Determine the [x, y] coordinate at the center of the cell enclosing the given text.  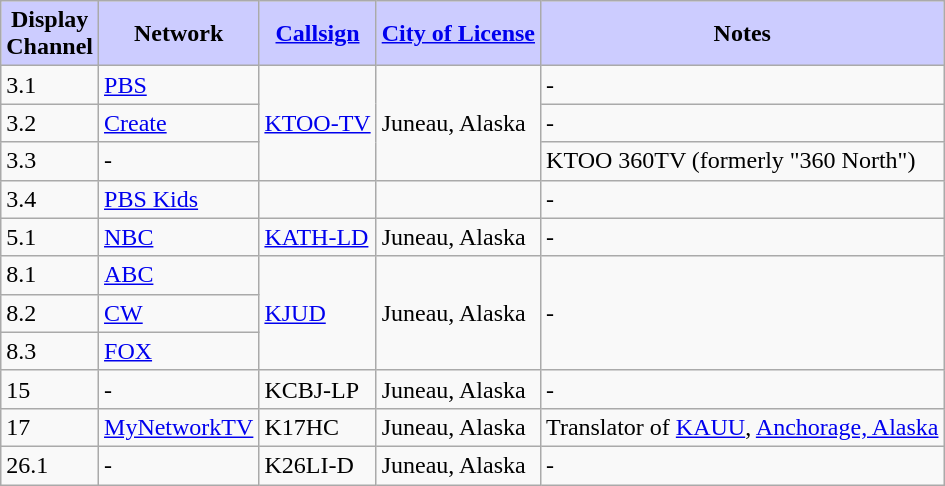
City of License [458, 34]
3.2 [50, 123]
FOX [179, 351]
3.3 [50, 161]
5.1 [50, 237]
KTOO-TV [318, 123]
Translator of KAUU, Anchorage, Alaska [742, 427]
CW [179, 313]
15 [50, 389]
8.1 [50, 275]
Notes [742, 34]
K26LI-D [318, 465]
KTOO 360TV (formerly "360 North") [742, 161]
3.4 [50, 199]
K17HC [318, 427]
DisplayChannel [50, 34]
Network [179, 34]
17 [50, 427]
Create [179, 123]
MyNetworkTV [179, 427]
26.1 [50, 465]
PBS [179, 85]
KCBJ-LP [318, 389]
PBS Kids [179, 199]
8.2 [50, 313]
3.1 [50, 85]
Callsign [318, 34]
NBC [179, 237]
ABC [179, 275]
KATH-LD [318, 237]
8.3 [50, 351]
KJUD [318, 313]
